Find where the given text appears and provide that cell's center as [X, Y] coordinate. 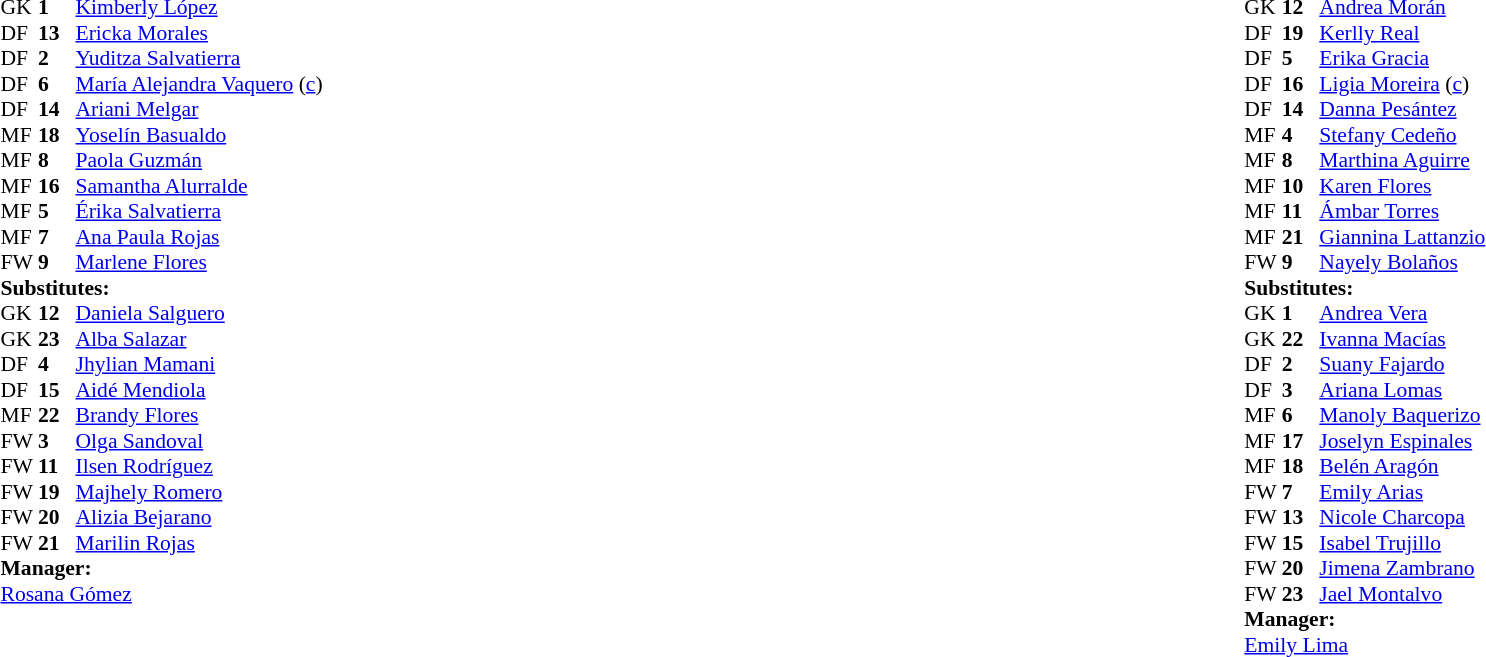
Jimena Zambrano [1402, 569]
Samantha Alurralde [200, 186]
Kerlly Real [1402, 33]
Ilsen Rodríguez [200, 467]
Isabel Trujillo [1402, 543]
Emily Arias [1402, 492]
Karen Flores [1402, 186]
10 [1301, 186]
Majhely Romero [200, 492]
María Alejandra Vaquero (c) [200, 84]
Nayely Bolaños [1402, 263]
Aidé Mendiola [200, 390]
Marthina Aguirre [1402, 161]
Ligia Moreira (c) [1402, 84]
Danna Pesántez [1402, 109]
12 [57, 313]
Olga Sandoval [200, 441]
Ariana Lomas [1402, 390]
Alizia Bejarano [200, 517]
Ana Paula Rojas [200, 237]
Paola Guzmán [200, 161]
Manoly Baquerizo [1402, 415]
Ámbar Torres [1402, 211]
Ivanna Macías [1402, 339]
Brandy Flores [200, 415]
Yoselín Basualdo [200, 135]
Yuditza Salvatierra [200, 59]
17 [1301, 441]
Marlene Flores [200, 263]
Alba Salazar [200, 339]
Joselyn Espinales [1402, 441]
Suany Fajardo [1402, 365]
Andrea Vera [1402, 313]
Stefany Cedeño [1402, 135]
Rosana Gómez [161, 594]
Erika Gracia [1402, 59]
Jael Montalvo [1402, 594]
Nicole Charcopa [1402, 517]
Daniela Salguero [200, 313]
Belén Aragón [1402, 467]
Giannina Lattanzio [1402, 237]
Ericka Morales [200, 33]
Érika Salvatierra [200, 211]
Marilin Rojas [200, 543]
Ariani Melgar [200, 109]
Jhylian Mamani [200, 365]
1 [1301, 313]
